Find where the given text appears and provide that cell's center as (X, Y) coordinate. 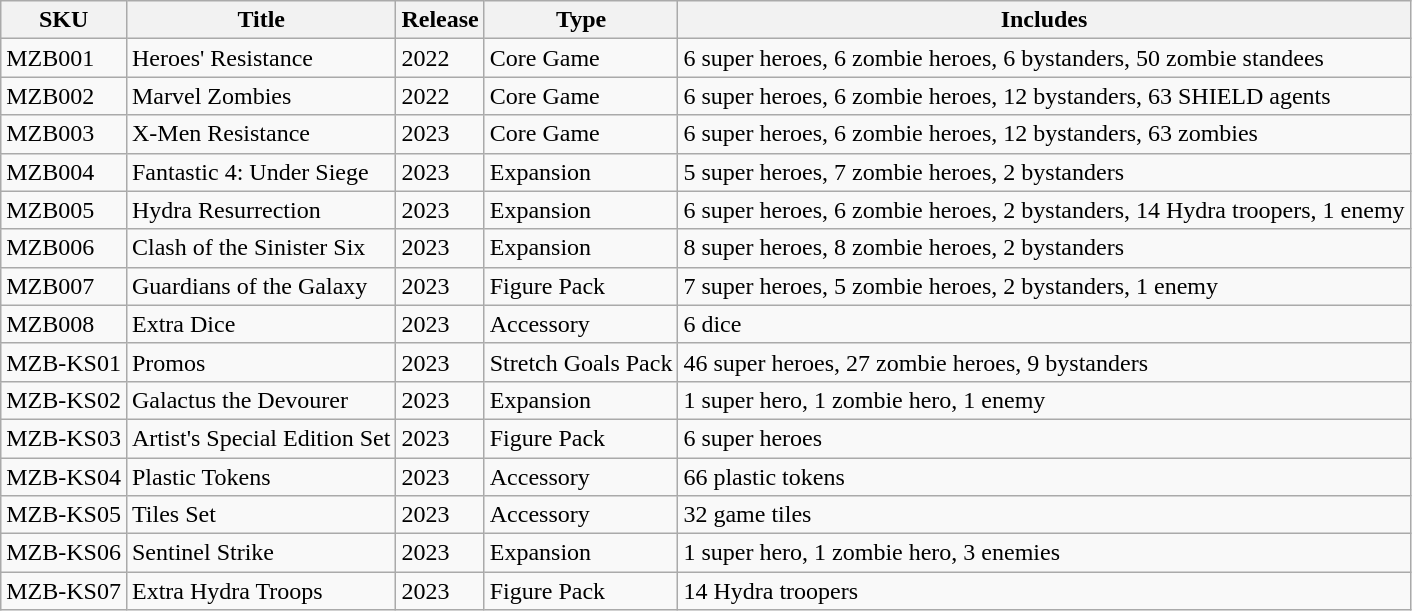
6 dice (1044, 324)
Hydra Resurrection (260, 210)
Includes (1044, 20)
MZB007 (64, 286)
MZB008 (64, 324)
Extra Dice (260, 324)
6 super heroes, 6 zombie heroes, 12 bystanders, 63 zombies (1044, 134)
Plastic Tokens (260, 477)
Marvel Zombies (260, 96)
5 super heroes, 7 zombie heroes, 2 bystanders (1044, 172)
MZB-KS05 (64, 515)
Galactus the Devourer (260, 400)
MZB001 (64, 58)
Extra Hydra Troops (260, 591)
1 super hero, 1 zombie hero, 1 enemy (1044, 400)
X-Men Resistance (260, 134)
MZB-KS03 (64, 438)
Artist's Special Edition Set (260, 438)
8 super heroes, 8 zombie heroes, 2 bystanders (1044, 248)
Guardians of the Galaxy (260, 286)
66 plastic tokens (1044, 477)
MZB-KS02 (64, 400)
7 super heroes, 5 zombie heroes, 2 bystanders, 1 enemy (1044, 286)
Sentinel Strike (260, 553)
MZB-KS06 (64, 553)
6 super heroes (1044, 438)
MZB-KS04 (64, 477)
Type (581, 20)
MZB-KS07 (64, 591)
Clash of the Sinister Six (260, 248)
Release (440, 20)
Tiles Set (260, 515)
MZB005 (64, 210)
32 game tiles (1044, 515)
Stretch Goals Pack (581, 362)
14 Hydra troopers (1044, 591)
6 super heroes, 6 zombie heroes, 6 bystanders, 50 zombie standees (1044, 58)
MZB006 (64, 248)
MZB004 (64, 172)
1 super hero, 1 zombie hero, 3 enemies (1044, 553)
6 super heroes, 6 zombie heroes, 2 bystanders, 14 Hydra troopers, 1 enemy (1044, 210)
Heroes' Resistance (260, 58)
6 super heroes, 6 zombie heroes, 12 bystanders, 63 SHIELD agents (1044, 96)
46 super heroes, 27 zombie heroes, 9 bystanders (1044, 362)
Promos (260, 362)
MZB002 (64, 96)
Fantastic 4: Under Siege (260, 172)
SKU (64, 20)
Title (260, 20)
MZB-KS01 (64, 362)
MZB003 (64, 134)
